Extract the (X, Y) coordinate from the center of the cell holding the provided text.  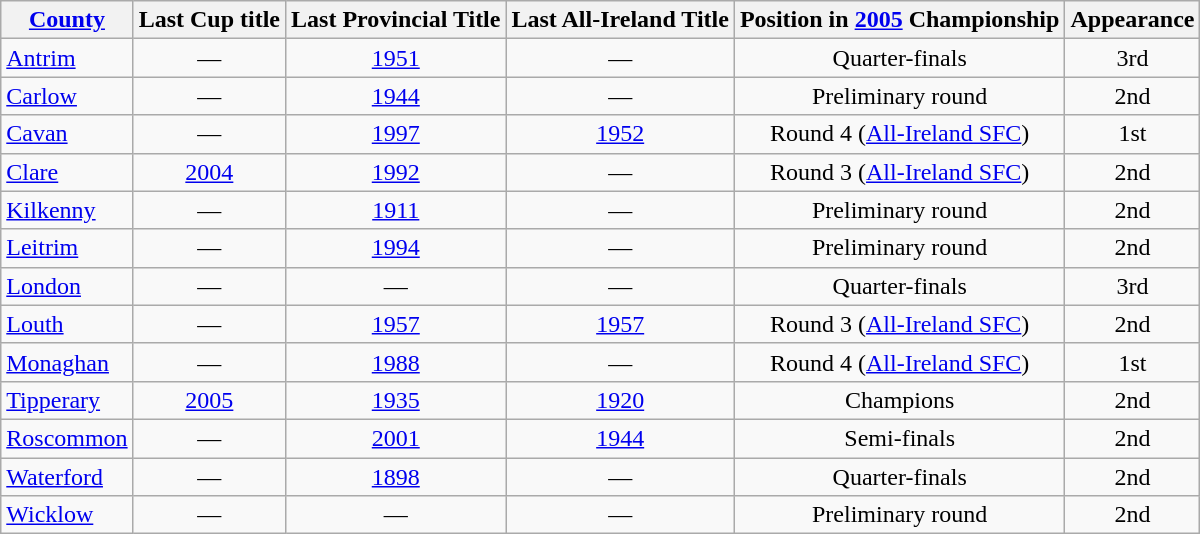
Louth (67, 324)
Waterford (67, 477)
Tipperary (67, 400)
1997 (396, 134)
1992 (396, 172)
Monaghan (67, 362)
Kilkenny (67, 210)
2005 (209, 400)
Semi-finals (900, 438)
Last Provincial Title (396, 20)
Last Cup title (209, 20)
1935 (396, 400)
1911 (396, 210)
Wicklow (67, 515)
Antrim (67, 58)
Champions (900, 400)
Carlow (67, 96)
1994 (396, 248)
Clare (67, 172)
1920 (620, 400)
2001 (396, 438)
Leitrim (67, 248)
Appearance (1132, 20)
1988 (396, 362)
Roscommon (67, 438)
Last All-Ireland Title (620, 20)
Position in 2005 Championship (900, 20)
1952 (620, 134)
Cavan (67, 134)
1951 (396, 58)
County (67, 20)
1898 (396, 477)
2004 (209, 172)
London (67, 286)
